Determine the [x, y] coordinate at the center of the cell enclosing the given text.  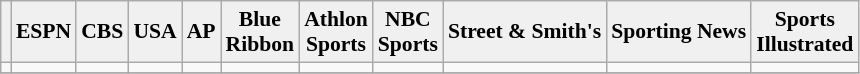
Street & Smith's [524, 32]
USA [154, 32]
AthlonSports [336, 32]
CBS [102, 32]
ESPN [44, 32]
BlueRibbon [260, 32]
SportsIllustrated [804, 32]
NBCSports [408, 32]
AP [202, 32]
Sporting News [678, 32]
